From the cell containing the given text, extract its center point as [x, y] coordinate. 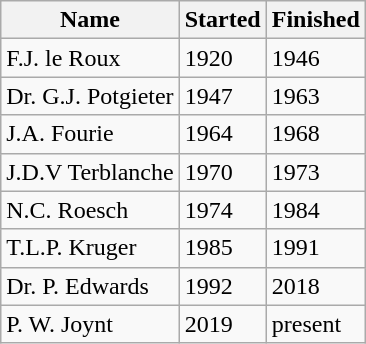
P. W. Joynt [90, 324]
1963 [316, 96]
1985 [222, 248]
Started [222, 20]
1991 [316, 248]
1964 [222, 134]
Dr. P. Edwards [90, 286]
J.A. Fourie [90, 134]
1984 [316, 210]
T.L.P. Kruger [90, 248]
1992 [222, 286]
1968 [316, 134]
1973 [316, 172]
F.J. le Roux [90, 58]
Finished [316, 20]
1970 [222, 172]
2018 [316, 286]
1947 [222, 96]
Dr. G.J. Potgieter [90, 96]
J.D.V Terblanche [90, 172]
present [316, 324]
1946 [316, 58]
2019 [222, 324]
1974 [222, 210]
Name [90, 20]
1920 [222, 58]
N.C. Roesch [90, 210]
